Pinpoint the cell where the given text exists, returning its (X, Y) midpoint coordinate. 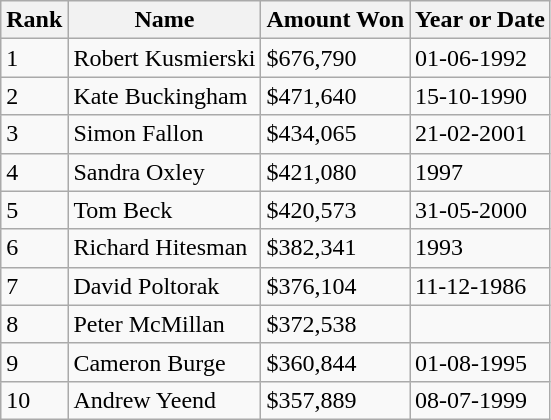
$434,065 (336, 134)
$471,640 (336, 96)
David Poltorak (164, 286)
Andrew Yeend (164, 400)
6 (34, 248)
Amount Won (336, 20)
$372,538 (336, 324)
9 (34, 362)
Year or Date (480, 20)
7 (34, 286)
$420,573 (336, 210)
Richard Hitesman (164, 248)
Rank (34, 20)
2 (34, 96)
Sandra Oxley (164, 172)
1993 (480, 248)
21-02-2001 (480, 134)
4 (34, 172)
31-05-2000 (480, 210)
01-06-1992 (480, 58)
$421,080 (336, 172)
Cameron Burge (164, 362)
Simon Fallon (164, 134)
3 (34, 134)
08-07-1999 (480, 400)
$360,844 (336, 362)
5 (34, 210)
1997 (480, 172)
11-12-1986 (480, 286)
15-10-1990 (480, 96)
10 (34, 400)
01-08-1995 (480, 362)
$376,104 (336, 286)
$357,889 (336, 400)
Name (164, 20)
Tom Beck (164, 210)
Robert Kusmierski (164, 58)
$676,790 (336, 58)
$382,341 (336, 248)
1 (34, 58)
Kate Buckingham (164, 96)
Peter McMillan (164, 324)
8 (34, 324)
